Identify which cell holds the provided text, then report its (x, y) central coordinate. 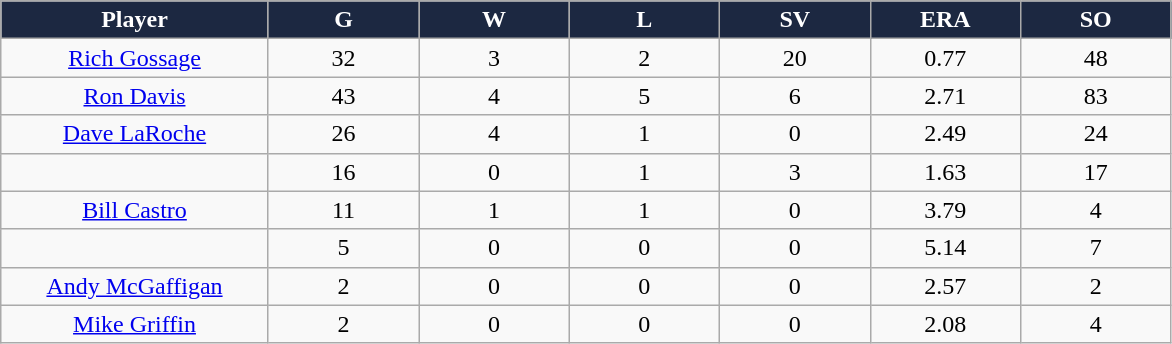
1.63 (945, 172)
43 (343, 96)
5.14 (945, 248)
L (644, 20)
Mike Griffin (134, 324)
6 (795, 96)
Bill Castro (134, 210)
48 (1096, 58)
Ron Davis (134, 96)
0.77 (945, 58)
24 (1096, 134)
26 (343, 134)
2.57 (945, 286)
11 (343, 210)
83 (1096, 96)
Player (134, 20)
20 (795, 58)
2.71 (945, 96)
17 (1096, 172)
3.79 (945, 210)
W (494, 20)
SO (1096, 20)
16 (343, 172)
ERA (945, 20)
Dave LaRoche (134, 134)
Andy McGaffigan (134, 286)
G (343, 20)
7 (1096, 248)
Rich Gossage (134, 58)
SV (795, 20)
32 (343, 58)
2.49 (945, 134)
2.08 (945, 324)
